Scan for the cell matching the given text and deliver its (X, Y) coordinate at center. 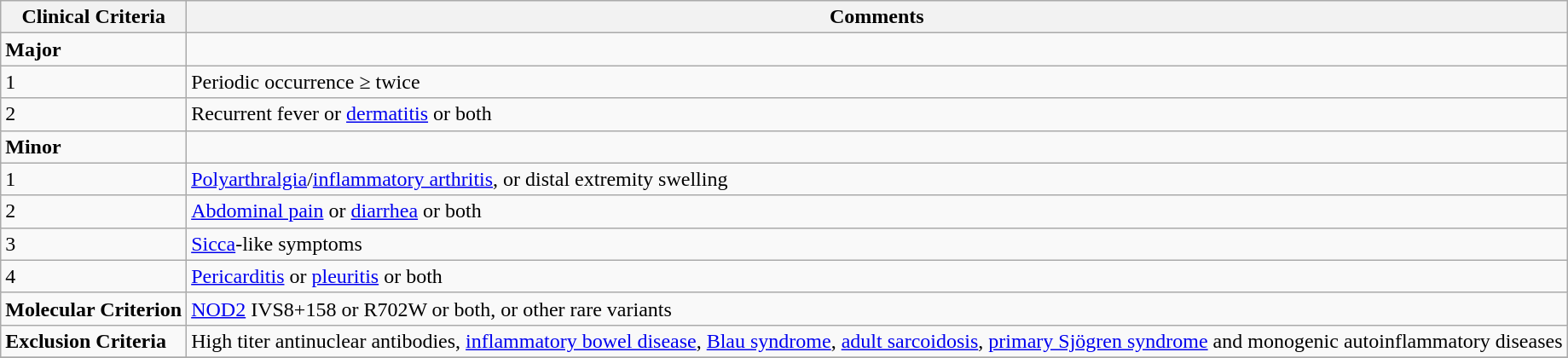
Abdominal pain or diarrhea or both (877, 211)
Sicca-like symptoms (877, 244)
4 (94, 276)
3 (94, 244)
Exclusion Criteria (94, 341)
Polyarthralgia/inflammatory arthritis, or distal extremity swelling (877, 179)
Molecular Criterion (94, 309)
Clinical Criteria (94, 17)
Recurrent fever or dermatitis or both (877, 114)
Periodic occurrence ≥ twice (877, 82)
NOD2 IVS8+158 or R702W or both, or other rare variants (877, 309)
Minor (94, 147)
Comments (877, 17)
Major (94, 49)
Pericarditis or pleuritis or both (877, 276)
